Return (x, y) of the center of cell containing provided text 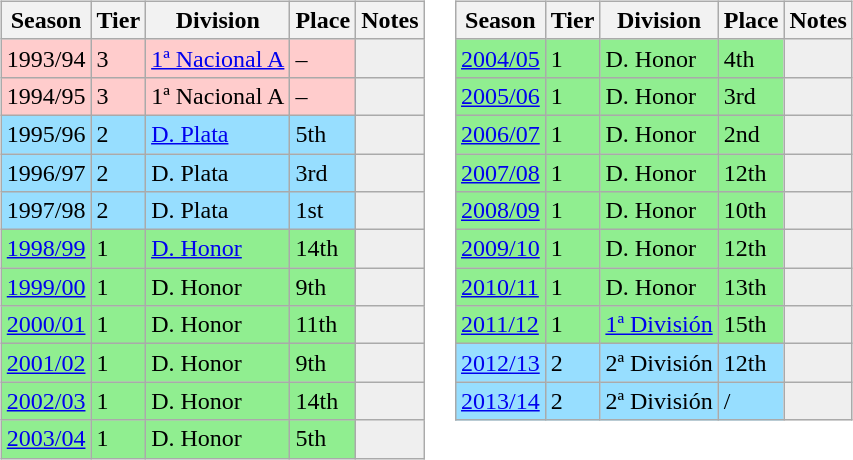
1993/94 (46, 58)
1994/95 (46, 96)
1997/98 (46, 211)
2001/02 (46, 363)
2008/09 (501, 211)
11th (323, 325)
15th (751, 325)
10th (751, 211)
2nd (751, 134)
2004/05 (501, 58)
/ (751, 401)
1st (323, 211)
1999/00 (46, 287)
2000/01 (46, 325)
2005/06 (501, 96)
2013/14 (501, 401)
2006/07 (501, 134)
1995/96 (46, 134)
2009/10 (501, 249)
4th (751, 58)
1998/99 (46, 249)
2002/03 (46, 401)
2012/13 (501, 363)
2010/11 (501, 287)
1ª División (659, 325)
2011/12 (501, 325)
2003/04 (46, 439)
2007/08 (501, 173)
1996/97 (46, 173)
13th (751, 287)
